Locate the cell with the specified text and output its [x, y] center coordinate. 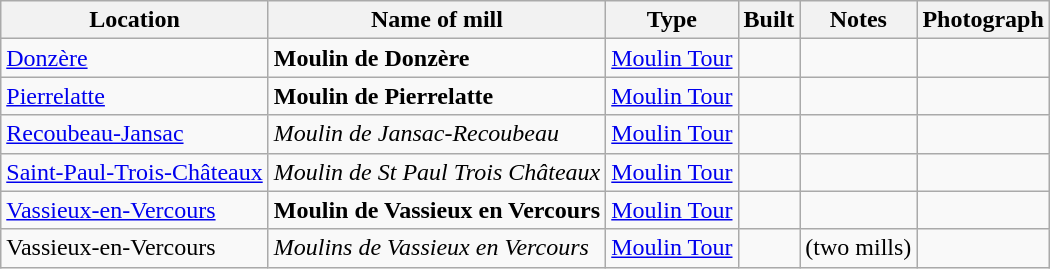
Moulin de Pierrelatte [437, 96]
Moulin de Donzère [437, 58]
Built [769, 20]
(two mills) [858, 248]
Name of mill [437, 20]
Moulin de St Paul Trois Châteaux [437, 172]
Donzère [134, 58]
Moulin de Vassieux en Vercours [437, 210]
Type [672, 20]
Pierrelatte [134, 96]
Notes [858, 20]
Moulins de Vassieux en Vercours [437, 248]
Saint-Paul-Trois-Châteaux [134, 172]
Moulin de Jansac-Recoubeau [437, 134]
Location [134, 20]
Photograph [983, 20]
Recoubeau-Jansac [134, 134]
